Return the [X, Y] coordinate for the center point of the cell that contains the specified text.  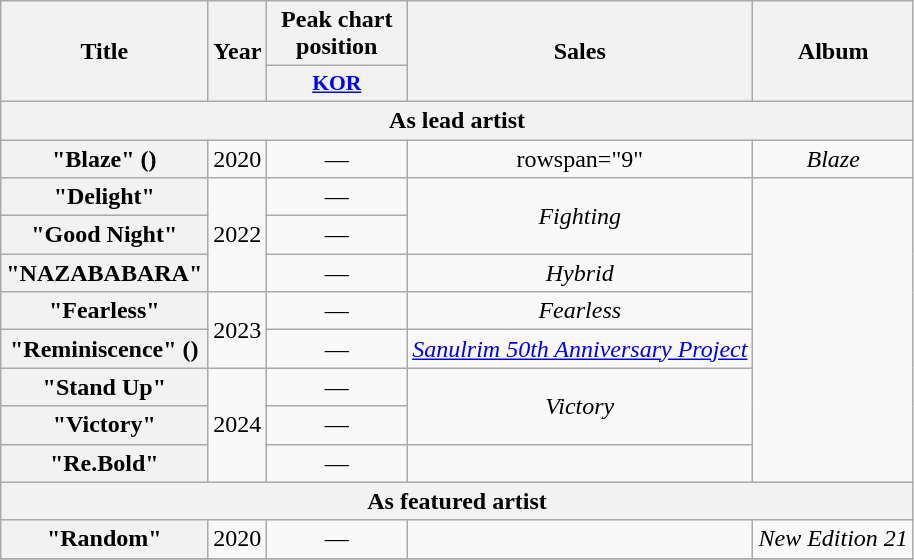
"Victory" [104, 425]
As featured artist [458, 501]
"Reminiscence" () [104, 349]
rowspan="9" [580, 159]
"Stand Up" [104, 387]
Blaze [833, 159]
New Edition 21 [833, 539]
"NAZABABARA" [104, 273]
Title [104, 52]
Victory [580, 406]
Sanulrim 50th Anniversary Project [580, 349]
Sales [580, 52]
2022 [238, 235]
KOR [337, 84]
Fighting [580, 216]
Album [833, 52]
2024 [238, 425]
Fearless [580, 311]
"Delight" [104, 197]
"Good Night" [104, 235]
"Random" [104, 539]
"Blaze" () [104, 159]
Hybrid [580, 273]
As lead artist [458, 120]
Peak chart position [337, 34]
"Re.Bold" [104, 463]
Year [238, 52]
"Fearless" [104, 311]
2023 [238, 330]
